Scan for the cell matching the given text and deliver its [x, y] coordinate at center. 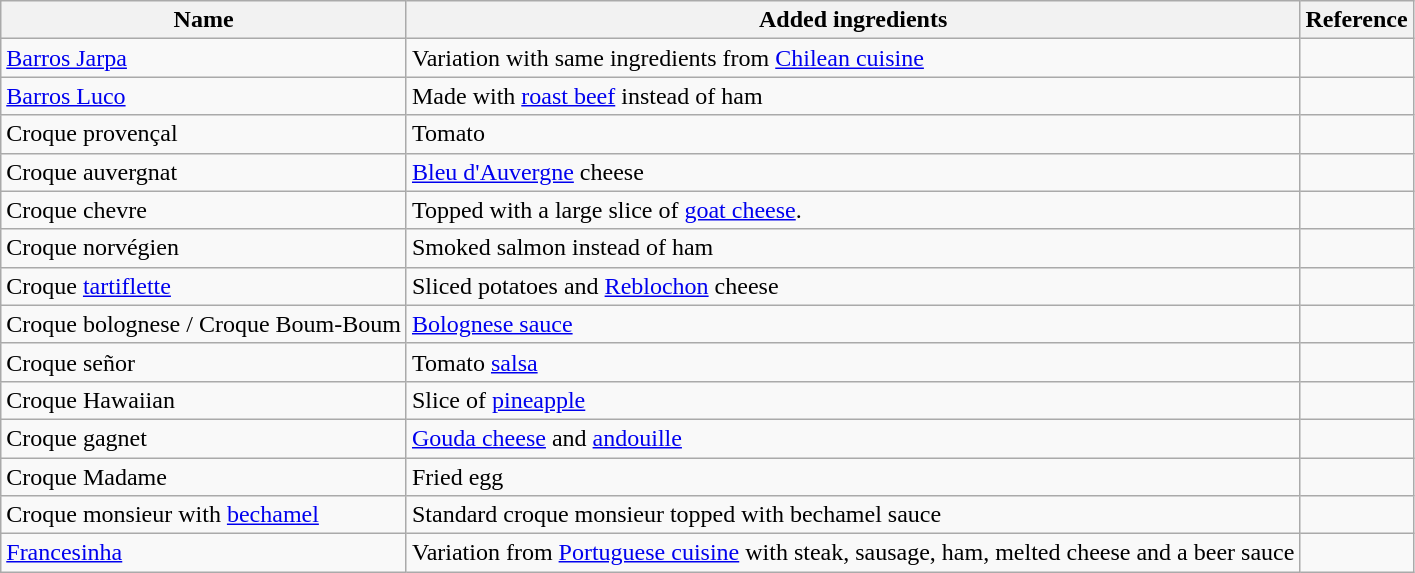
Variation with same ingredients from Chilean cuisine [852, 58]
Name [204, 20]
Variation from Portuguese cuisine with steak, sausage, ham, melted cheese and a beer sauce [852, 553]
Croque Madame [204, 477]
Tomato salsa [852, 362]
Francesinha [204, 553]
Bolognese sauce [852, 324]
Slice of pineapple [852, 400]
Croque norvégien [204, 248]
Reference [1356, 20]
Added ingredients [852, 20]
Fried egg [852, 477]
Bleu d'Auvergne cheese [852, 172]
Croque señor [204, 362]
Barros Jarpa [204, 58]
Barros Luco [204, 96]
Made with roast beef instead of ham [852, 96]
Topped with a large slice of goat cheese. [852, 210]
Croque provençal [204, 134]
Croque auvergnat [204, 172]
Croque tartiflette [204, 286]
Sliced potatoes and Reblochon cheese [852, 286]
Standard croque monsieur topped with bechamel sauce [852, 515]
Smoked salmon instead of ham [852, 248]
Croque monsieur with bechamel [204, 515]
Croque Hawaiian [204, 400]
Croque bolognese / Croque Boum-Boum [204, 324]
Gouda cheese and andouille [852, 438]
Tomato [852, 134]
Croque chevre [204, 210]
Croque gagnet [204, 438]
